For the text-containing cell, return its midpoint in (X, Y) coordinate format. 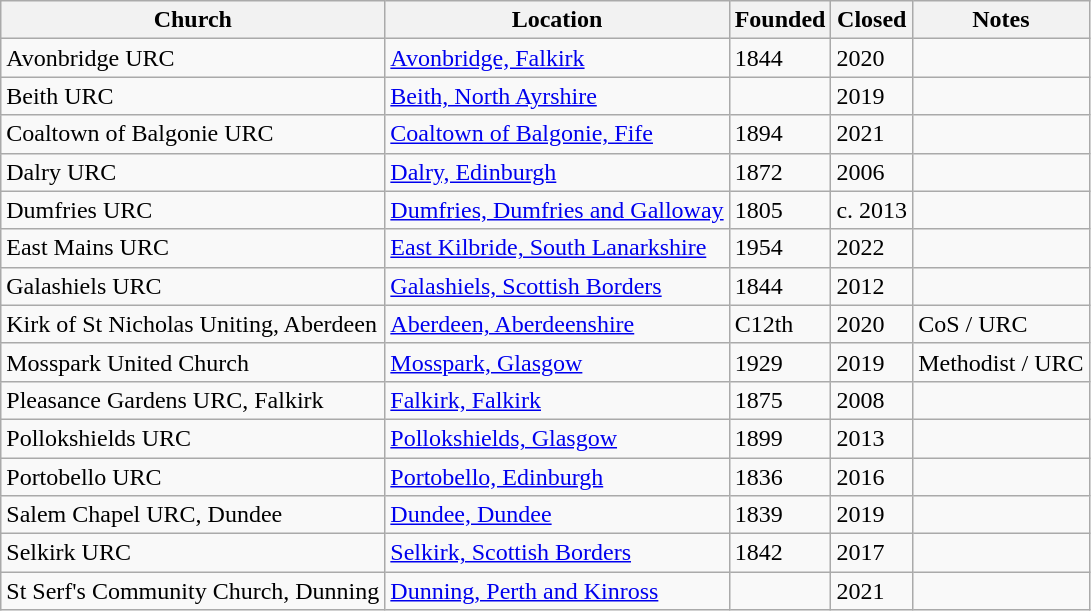
Founded (780, 20)
1929 (780, 362)
1805 (780, 210)
1954 (780, 248)
1875 (780, 400)
Dunning, Perth and Kinross (557, 591)
Pleasance Gardens URC, Falkirk (193, 400)
Galashiels, Scottish Borders (557, 286)
Mosspark, Glasgow (557, 362)
1836 (780, 477)
Kirk of St Nicholas Uniting, Aberdeen (193, 324)
2008 (872, 400)
East Kilbride, South Lanarkshire (557, 248)
Dalry URC (193, 172)
2022 (872, 248)
1894 (780, 134)
Aberdeen, Aberdeenshire (557, 324)
Portobello URC (193, 477)
Church (193, 20)
Beith URC (193, 96)
Dumfries, Dumfries and Galloway (557, 210)
2006 (872, 172)
1899 (780, 438)
2013 (872, 438)
Selkirk, Scottish Borders (557, 553)
1872 (780, 172)
Galashiels URC (193, 286)
Methodist / URC (1001, 362)
1842 (780, 553)
1839 (780, 515)
Selkirk URC (193, 553)
Pollokshields, Glasgow (557, 438)
Dalry, Edinburgh (557, 172)
2016 (872, 477)
Beith, North Ayrshire (557, 96)
Avonbridge, Falkirk (557, 58)
Location (557, 20)
Dumfries URC (193, 210)
Falkirk, Falkirk (557, 400)
C12th (780, 324)
East Mains URC (193, 248)
Notes (1001, 20)
CoS / URC (1001, 324)
Avonbridge URC (193, 58)
Portobello, Edinburgh (557, 477)
Coaltown of Balgonie URC (193, 134)
Coaltown of Balgonie, Fife (557, 134)
2017 (872, 553)
2012 (872, 286)
Closed (872, 20)
Dundee, Dundee (557, 515)
c. 2013 (872, 210)
Mosspark United Church (193, 362)
St Serf's Community Church, Dunning (193, 591)
Salem Chapel URC, Dundee (193, 515)
Pollokshields URC (193, 438)
